Locate the cell with the specified text and output its (X, Y) center coordinate. 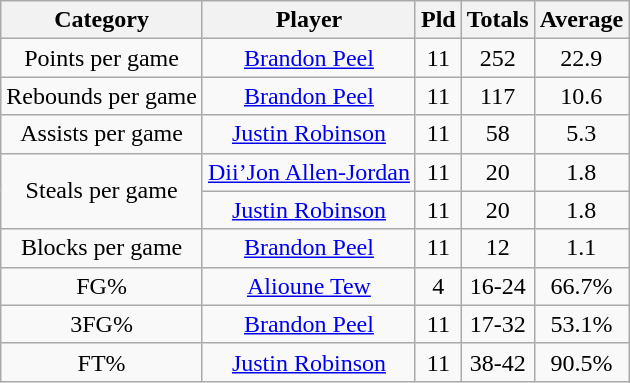
Assists per game (102, 134)
1.1 (582, 248)
Blocks per game (102, 248)
Totals (498, 20)
16-24 (498, 286)
117 (498, 96)
4 (438, 286)
FG% (102, 286)
Average (582, 20)
FT% (102, 362)
10.6 (582, 96)
22.9 (582, 58)
58 (498, 134)
Steals per game (102, 191)
66.7% (582, 286)
12 (498, 248)
Dii’Jon Allen-Jordan (308, 172)
53.1% (582, 324)
17-32 (498, 324)
38-42 (498, 362)
Rebounds per game (102, 96)
90.5% (582, 362)
Pld (438, 20)
Player (308, 20)
Alioune Tew (308, 286)
252 (498, 58)
5.3 (582, 134)
3FG% (102, 324)
Category (102, 20)
Points per game (102, 58)
